Pinpoint the cell where the given text exists, returning its (X, Y) midpoint coordinate. 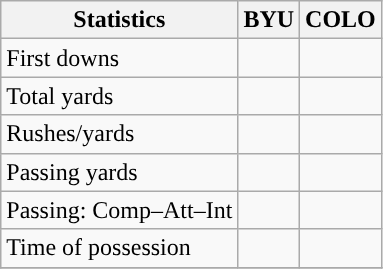
First downs (120, 58)
Rushes/yards (120, 134)
Total yards (120, 96)
Passing yards (120, 172)
COLO (341, 20)
Passing: Comp–Att–Int (120, 210)
Statistics (120, 20)
BYU (269, 20)
Time of possession (120, 248)
